Detect which cell encompasses the target text, then output its (x, y) center coordinate. 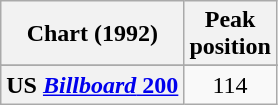
Chart (1992) (92, 34)
Peakposition (230, 34)
114 (230, 85)
US Billboard 200 (92, 85)
